Locate the cell with the specified text and output its (X, Y) center coordinate. 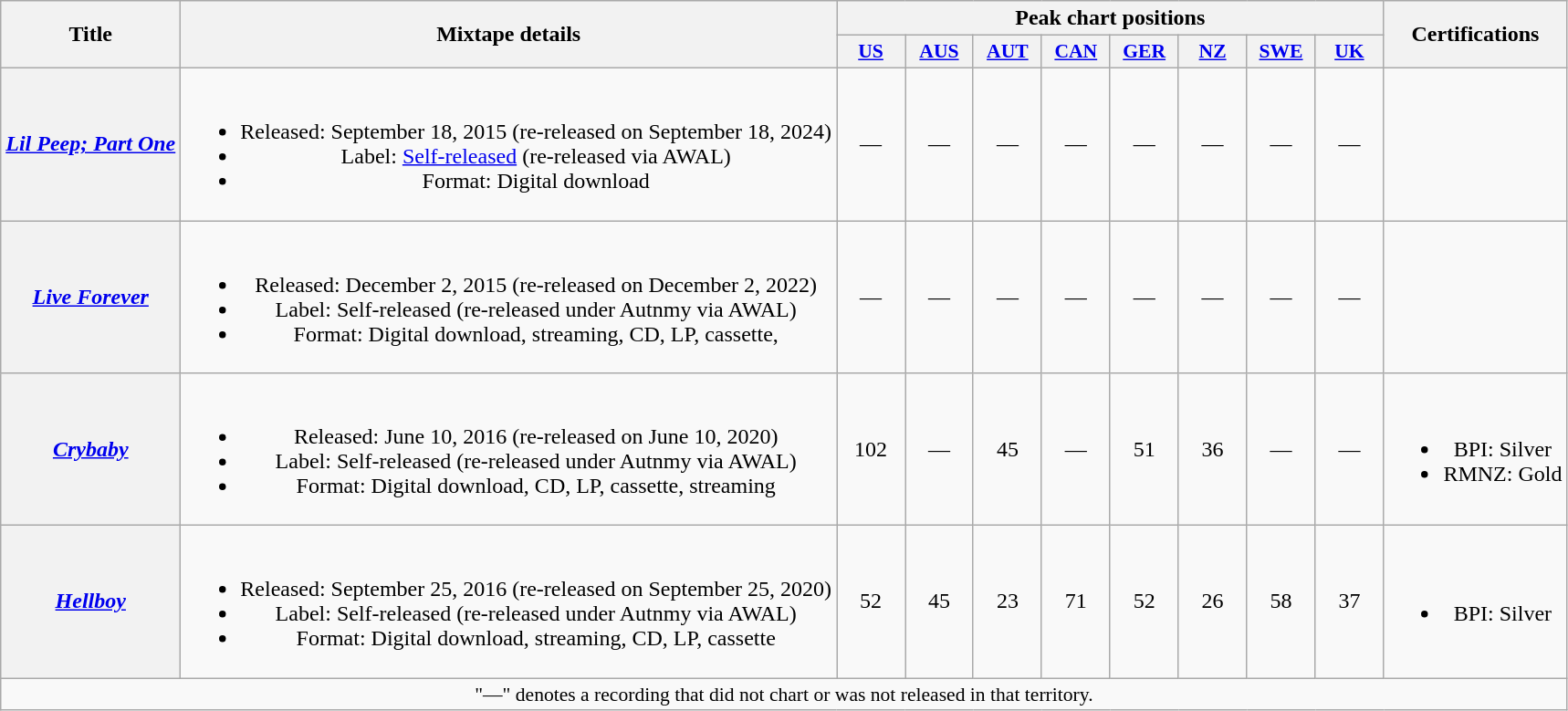
BPI: SilverRMNZ: Gold (1475, 449)
Hellboy (91, 602)
GER (1145, 52)
102 (871, 449)
AUT (1008, 52)
NZ (1212, 52)
37 (1349, 602)
"—" denotes a recording that did not chart or was not released in that territory. (784, 695)
Title (91, 35)
51 (1145, 449)
71 (1075, 602)
Lil Peep; Part One (91, 144)
23 (1008, 602)
BPI: Silver (1475, 602)
58 (1281, 602)
CAN (1075, 52)
SWE (1281, 52)
36 (1212, 449)
Certifications (1475, 35)
Released: September 18, 2015 (re-released on September 18, 2024)Label: Self-released (re-released via AWAL)Format: Digital download (509, 144)
Mixtape details (509, 35)
US (871, 52)
26 (1212, 602)
AUS (940, 52)
Live Forever (91, 298)
Peak chart positions (1110, 18)
UK (1349, 52)
Crybaby (91, 449)
